Capture the cell that displays the provided text and extract its (x, y) central coordinate. 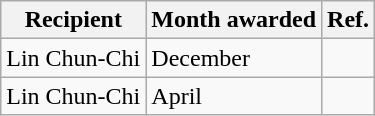
Ref. (348, 20)
December (234, 58)
April (234, 96)
Recipient (74, 20)
Month awarded (234, 20)
